Search for the cell housing the specified text and yield its (X, Y) center coordinate. 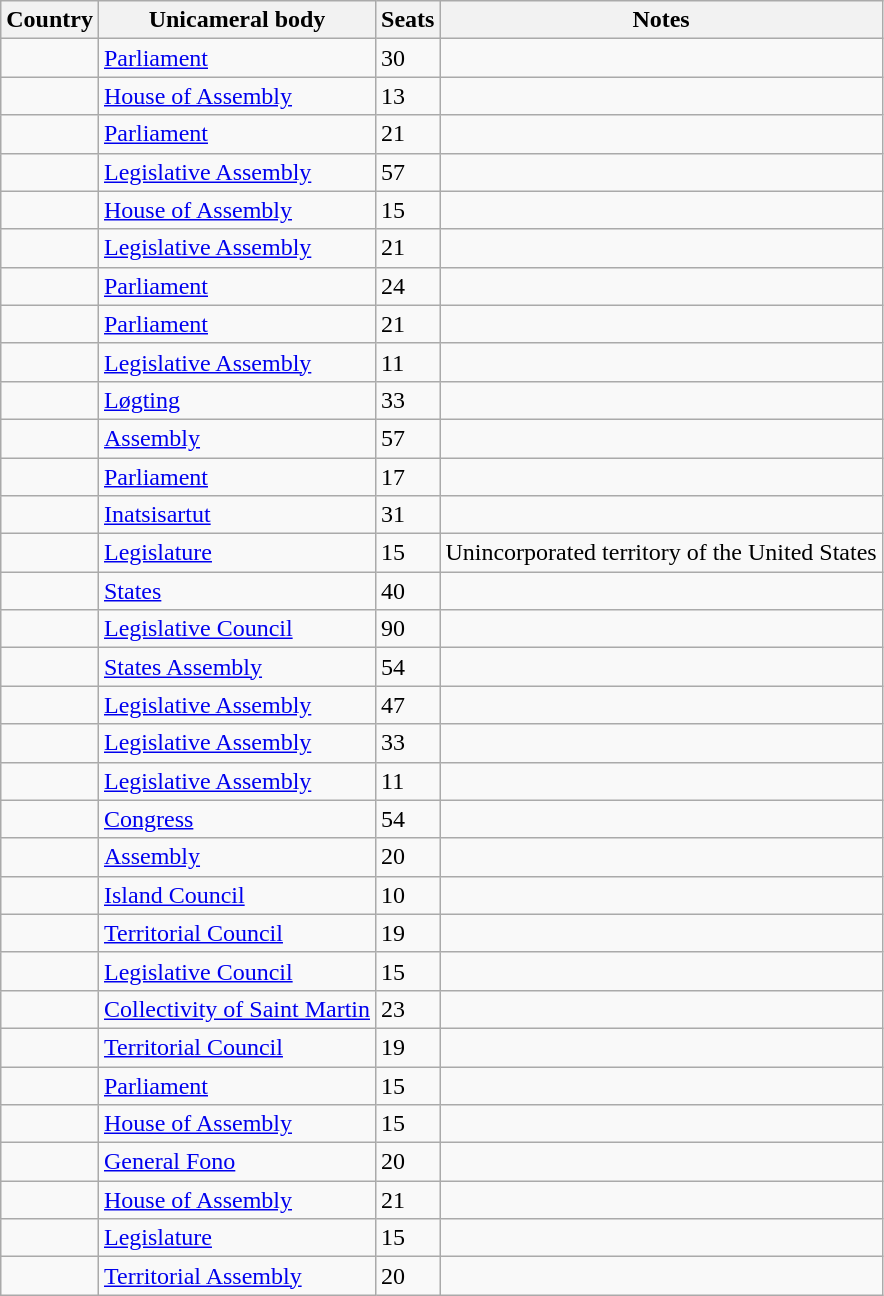
Løgting (236, 400)
Inatsisartut (236, 515)
Congress (236, 819)
Country (50, 20)
23 (408, 1009)
Territorial Assembly (236, 1276)
Island Council (236, 895)
30 (408, 58)
General Fono (236, 1162)
Collectivity of Saint Martin (236, 1009)
47 (408, 705)
Unicameral body (236, 20)
Notes (661, 20)
17 (408, 477)
40 (408, 591)
13 (408, 96)
States Assembly (236, 667)
90 (408, 629)
Seats (408, 20)
States (236, 591)
Unincorporated territory of the United States (661, 553)
10 (408, 895)
24 (408, 286)
31 (408, 515)
